Output the (X, Y) coordinate of the center of the cell containing the given text.  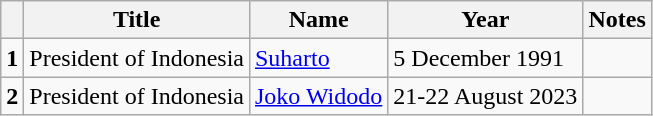
5 December 1991 (486, 58)
21-22 August 2023 (486, 96)
Name (318, 20)
2 (12, 96)
Title (137, 20)
Joko Widodo (318, 96)
1 (12, 58)
Notes (617, 20)
Year (486, 20)
Suharto (318, 58)
